Locate the cell with the specified text and output its [X, Y] center coordinate. 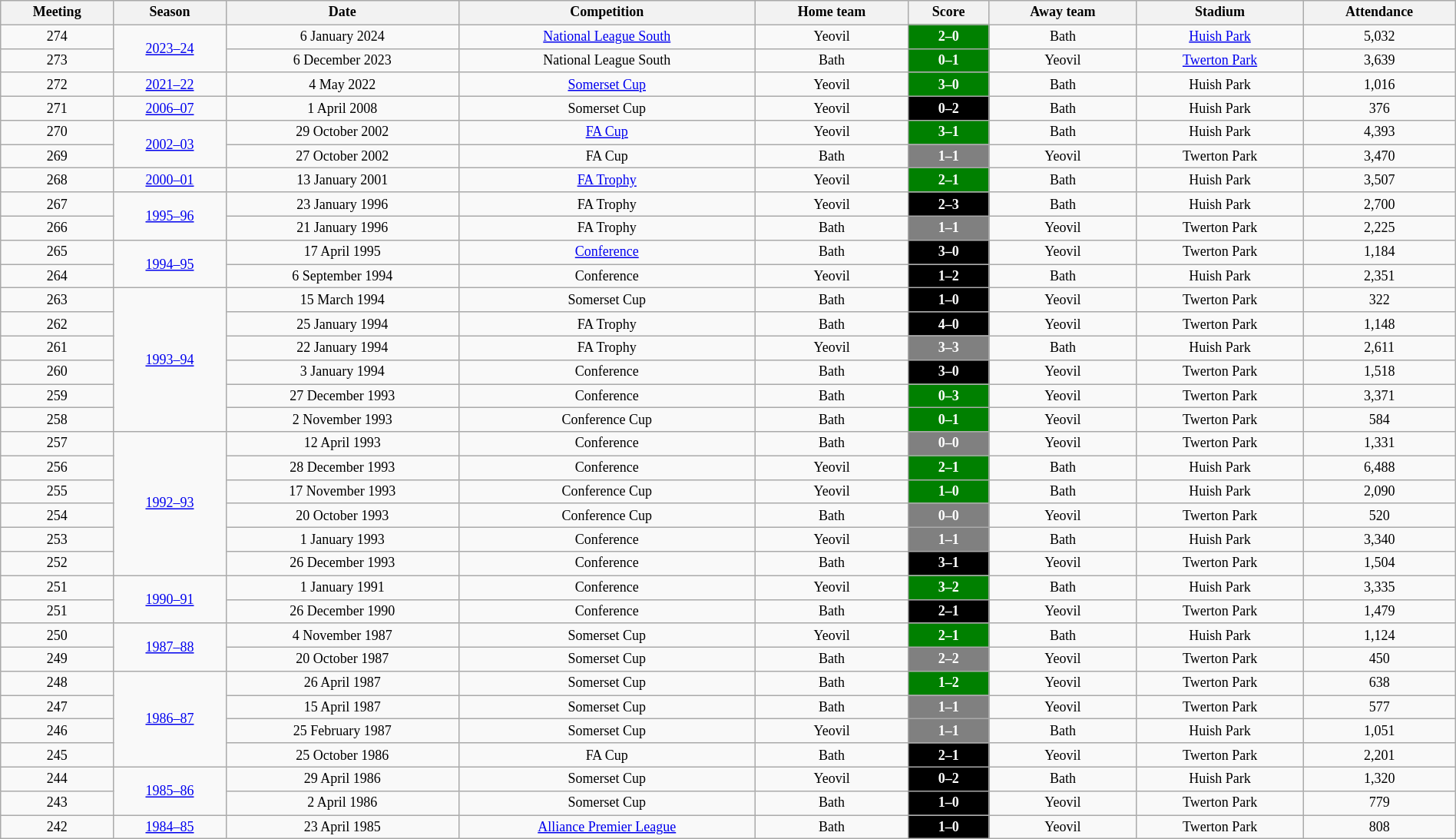
268 [57, 180]
1,016 [1379, 85]
3–3 [949, 347]
Home team [832, 12]
248 [57, 684]
Stadium [1219, 12]
6 January 2024 [342, 37]
252 [57, 564]
808 [1379, 827]
15 March 1994 [342, 300]
Date [342, 12]
2,351 [1379, 277]
17 November 1993 [342, 492]
2–3 [949, 204]
1992–93 [170, 504]
259 [57, 396]
2–0 [949, 37]
3,507 [1379, 180]
3,470 [1379, 157]
266 [57, 227]
322 [1379, 300]
13 January 2001 [342, 180]
23 April 1985 [342, 827]
1994–95 [170, 264]
255 [57, 492]
Attendance [1379, 12]
243 [57, 802]
17 April 1995 [342, 252]
1984–85 [170, 827]
12 April 1993 [342, 444]
3,335 [1379, 587]
254 [57, 515]
2 April 1986 [342, 802]
274 [57, 37]
246 [57, 731]
2000–01 [170, 180]
2002–03 [170, 144]
261 [57, 347]
26 December 1993 [342, 564]
2,201 [1379, 754]
779 [1379, 802]
2021–22 [170, 85]
1993–94 [170, 360]
3–2 [949, 587]
3,371 [1379, 396]
256 [57, 467]
Competition [607, 12]
1 January 1993 [342, 539]
1 April 2008 [342, 108]
2 November 1993 [342, 419]
1990–91 [170, 599]
249 [57, 659]
265 [57, 252]
6 December 2023 [342, 60]
1,124 [1379, 635]
3 January 1994 [342, 372]
1985–86 [170, 791]
257 [57, 444]
245 [57, 754]
Score [949, 12]
520 [1379, 515]
1986–87 [170, 719]
244 [57, 779]
269 [57, 157]
4 November 1987 [342, 635]
2,700 [1379, 204]
20 October 1993 [342, 515]
27 December 1993 [342, 396]
25 February 1987 [342, 731]
267 [57, 204]
Season [170, 12]
242 [57, 827]
4,393 [1379, 132]
263 [57, 300]
0–3 [949, 396]
27 October 2002 [342, 157]
262 [57, 324]
1,051 [1379, 731]
2,225 [1379, 227]
272 [57, 85]
1995–96 [170, 216]
Alliance Premier League [607, 827]
6 September 1994 [342, 277]
2–2 [949, 659]
22 January 1994 [342, 347]
15 April 1987 [342, 707]
1987–88 [170, 647]
21 January 1996 [342, 227]
4 May 2022 [342, 85]
1,479 [1379, 612]
253 [57, 539]
271 [57, 108]
1,504 [1379, 564]
29 April 1986 [342, 779]
20 October 1987 [342, 659]
6,488 [1379, 467]
270 [57, 132]
258 [57, 419]
1,331 [1379, 444]
584 [1379, 419]
247 [57, 707]
638 [1379, 684]
3,340 [1379, 539]
376 [1379, 108]
Meeting [57, 12]
Away team [1063, 12]
264 [57, 277]
26 December 1990 [342, 612]
4–0 [949, 324]
260 [57, 372]
450 [1379, 659]
2023–24 [170, 48]
25 January 1994 [342, 324]
28 December 1993 [342, 467]
1,518 [1379, 372]
2,090 [1379, 492]
23 January 1996 [342, 204]
25 October 1986 [342, 754]
29 October 2002 [342, 132]
3,639 [1379, 60]
5,032 [1379, 37]
1,184 [1379, 252]
250 [57, 635]
26 April 1987 [342, 684]
273 [57, 60]
577 [1379, 707]
1,148 [1379, 324]
1,320 [1379, 779]
2,611 [1379, 347]
1 January 1991 [342, 587]
2006–07 [170, 108]
